Capture the cell that displays the provided text and extract its (x, y) central coordinate. 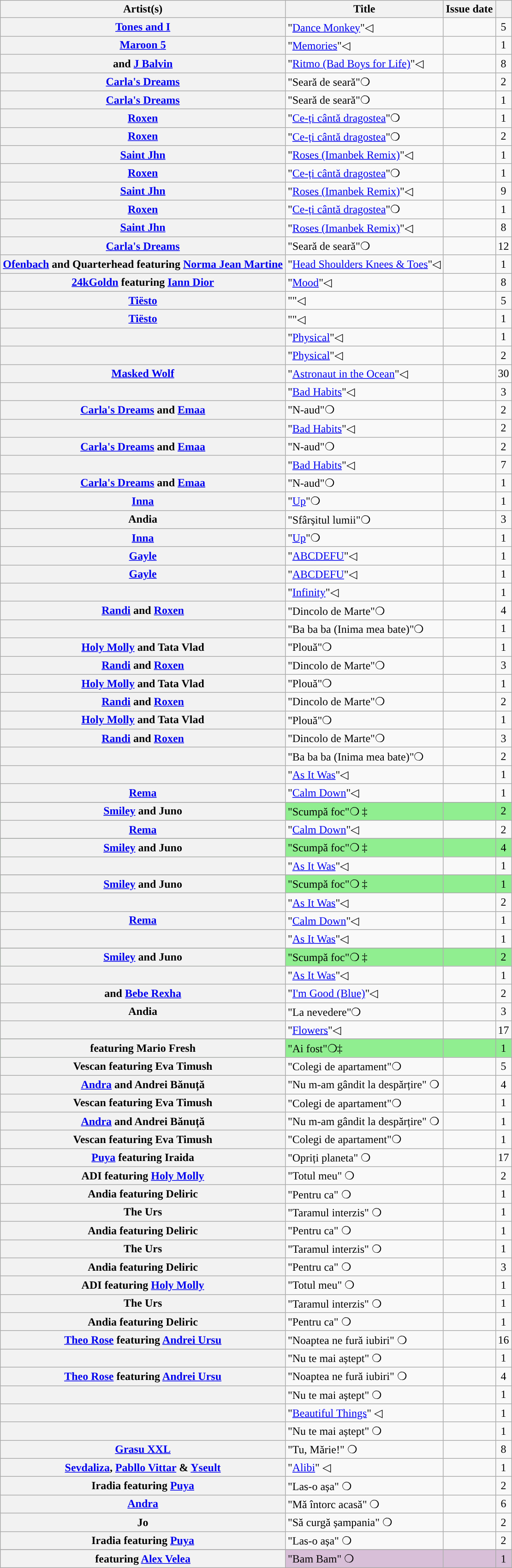
"Opriți planeta" ❍ (364, 1158)
"Sfârșitul lumii"❍ (364, 519)
12 (504, 246)
Artist(s) (143, 9)
featuring Mario Fresh (143, 1048)
Masked Wolf (143, 373)
Ofenbach and Quarterhead featuring Norma Jean Martine (143, 264)
"Să curgă șampania" ❍ (364, 1522)
"Head Shoulders Knees & Toes"◁ (364, 264)
Maroon 5 (143, 45)
Andra (143, 1504)
"Tu, Mărie!" ❍ (364, 1450)
9 (504, 191)
7 (504, 465)
"Bam Bam" ❍ (364, 1559)
Title (364, 9)
"La nevedere"❍ (364, 1012)
6 (504, 1504)
"Memories"◁ (364, 45)
"Alibi" ◁ (364, 1468)
"I'm Good (Blue)"◁ (364, 994)
24kGoldn featuring Iann Dior (143, 283)
"Ai fost"❍‡ (364, 1048)
and Bebe Rexha (143, 994)
"Mood"◁ (364, 283)
Sevdaliza, Pabllo Vittar & Yseult (143, 1468)
Tones and I (143, 27)
and J Balvin (143, 64)
Issue date (470, 9)
featuring Alex Velea (143, 1559)
"Ritmo (Bad Boys for Life)"◁ (364, 64)
"Astronaut in the Ocean"◁ (364, 373)
"Infinity"◁ (364, 592)
16 (504, 1340)
"Dance Monkey"◁ (364, 27)
30 (504, 373)
"Beautiful Things" ◁ (364, 1413)
Puya featuring Iraida (143, 1158)
Grasu XXL (143, 1450)
"Mă întorc acasă" ❍ (364, 1504)
Jo (143, 1522)
"Flowers"◁ (364, 1030)
